From the cell containing the given text, extract its center point as (X, Y) coordinate. 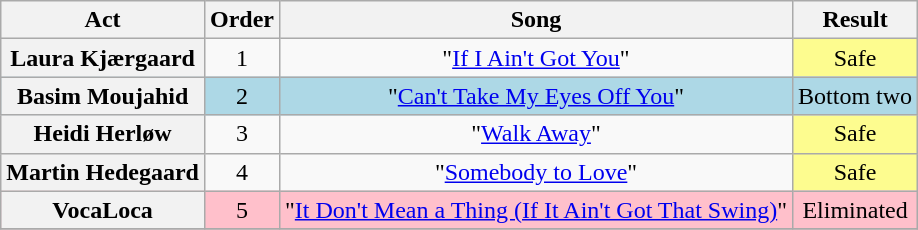
"It Don't Mean a Thing (If It Ain't Got That Swing)" (536, 210)
"Walk Away" (536, 134)
Result (856, 20)
Bottom two (856, 96)
Order (242, 20)
2 (242, 96)
Act (103, 20)
Song (536, 20)
"Somebody to Love" (536, 172)
Martin Hedegaard (103, 172)
3 (242, 134)
"If I Ain't Got You" (536, 58)
VocaLoca (103, 210)
5 (242, 210)
Basim Moujahid (103, 96)
4 (242, 172)
Laura Kjærgaard (103, 58)
Eliminated (856, 210)
1 (242, 58)
Heidi Herløw (103, 134)
"Can't Take My Eyes Off You" (536, 96)
